Return the [X, Y] coordinate for the center point of the cell that contains the specified text.  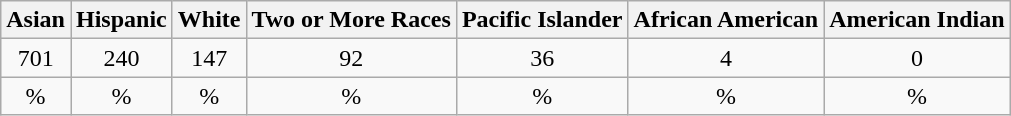
White [209, 20]
701 [36, 58]
Hispanic [121, 20]
147 [209, 58]
Two or More Races [351, 20]
Asian [36, 20]
4 [726, 58]
240 [121, 58]
African American [726, 20]
0 [917, 58]
36 [542, 58]
Pacific Islander [542, 20]
92 [351, 58]
American Indian [917, 20]
